Find where the given text appears and provide that cell's center as [x, y] coordinate. 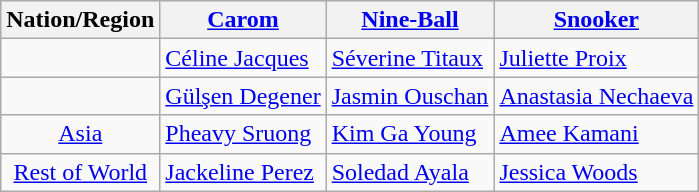
Jackeline Perez [243, 172]
Jasmin Ouschan [410, 96]
Jessica Woods [596, 172]
Carom [243, 20]
Soledad Ayala [410, 172]
Snooker [596, 20]
Amee Kamani [596, 134]
Nine-Ball [410, 20]
Juliette Proix [596, 58]
Séverine Titaux [410, 58]
Kim Ga Young [410, 134]
Rest of World [80, 172]
Pheavy Sruong [243, 134]
Asia [80, 134]
Nation/Region [80, 20]
Anastasia Nechaeva [596, 96]
Gülşen Degener [243, 96]
Céline Jacques [243, 58]
